Extract the [x, y] coordinate from the center of the cell holding the provided text.  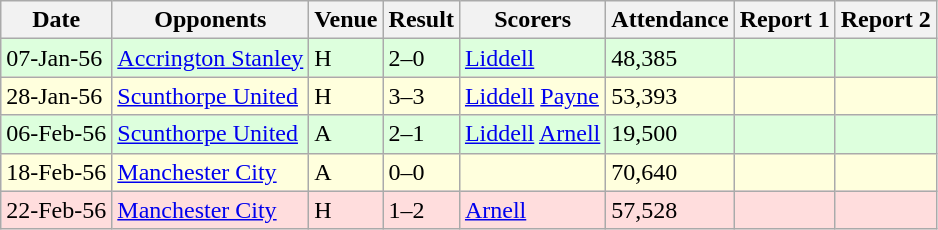
22-Feb-56 [56, 210]
Venue [346, 20]
18-Feb-56 [56, 172]
Liddell Arnell [532, 134]
70,640 [670, 172]
06-Feb-56 [56, 134]
Liddell [532, 58]
07-Jan-56 [56, 58]
Liddell Payne [532, 96]
Scorers [532, 20]
48,385 [670, 58]
57,528 [670, 210]
Arnell [532, 210]
Opponents [210, 20]
Report 1 [784, 20]
19,500 [670, 134]
53,393 [670, 96]
Report 2 [886, 20]
Date [56, 20]
0–0 [421, 172]
Accrington Stanley [210, 58]
28-Jan-56 [56, 96]
2–0 [421, 58]
1–2 [421, 210]
3–3 [421, 96]
2–1 [421, 134]
Attendance [670, 20]
Result [421, 20]
